Determine the [X, Y] coordinate at the center of the cell enclosing the given text.  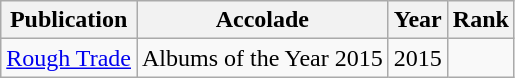
2015 [418, 58]
Publication [69, 20]
Year [418, 20]
Rough Trade [69, 58]
Rank [480, 20]
Accolade [262, 20]
Albums of the Year 2015 [262, 58]
